Extract the [x, y] coordinate from the center of the cell holding the provided text.  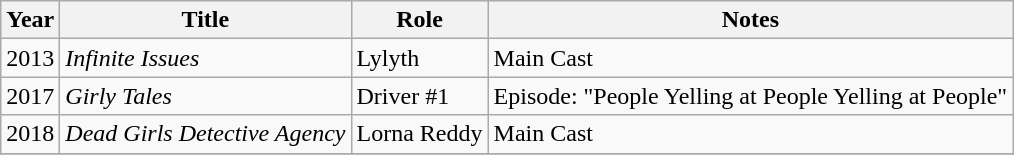
Driver #1 [420, 96]
Title [206, 20]
Episode: "People Yelling at People Yelling at People" [750, 96]
Dead Girls Detective Agency [206, 134]
Infinite Issues [206, 58]
Girly Tales [206, 96]
Notes [750, 20]
Role [420, 20]
Year [30, 20]
2018 [30, 134]
2013 [30, 58]
Lylyth [420, 58]
2017 [30, 96]
Lorna Reddy [420, 134]
